Detect which cell encompasses the target text, then output its [X, Y] center coordinate. 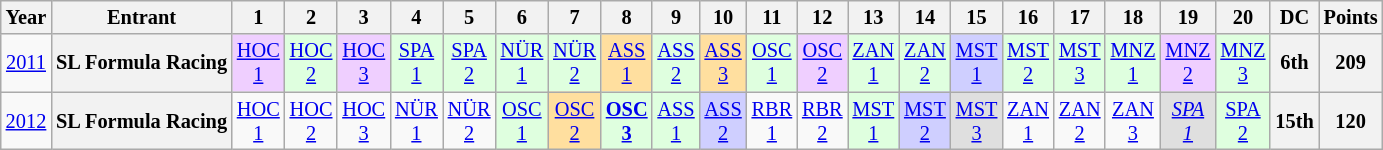
1 [258, 17]
DC [1294, 17]
17 [1080, 17]
19 [1188, 17]
7 [574, 17]
4 [416, 17]
MNZ1 [1132, 63]
6 [522, 17]
9 [676, 17]
3 [364, 17]
120 [1351, 121]
14 [925, 17]
Entrant [142, 17]
MNZ3 [1242, 63]
OSC3 [627, 121]
6th [1294, 63]
Points [1351, 17]
18 [1132, 17]
20 [1242, 17]
2 [312, 17]
13 [874, 17]
RBR1 [772, 121]
2012 [26, 121]
11 [772, 17]
ASS3 [724, 63]
209 [1351, 63]
Year [26, 17]
15 [977, 17]
16 [1028, 17]
RBR2 [822, 121]
5 [470, 17]
2011 [26, 63]
MNZ2 [1188, 63]
10 [724, 17]
12 [822, 17]
ZAN3 [1132, 121]
15th [1294, 121]
8 [627, 17]
